Find where the given text appears and provide that cell's center as [x, y] coordinate. 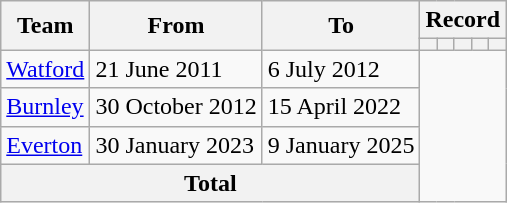
Team [46, 26]
Record [463, 20]
From [176, 26]
15 April 2022 [341, 107]
30 October 2012 [176, 107]
30 January 2023 [176, 145]
Everton [46, 145]
9 January 2025 [341, 145]
Total [210, 183]
21 June 2011 [176, 69]
To [341, 26]
6 July 2012 [341, 69]
Burnley [46, 107]
Watford [46, 69]
